Extract the (x, y) coordinate from the center of the cell holding the provided text.  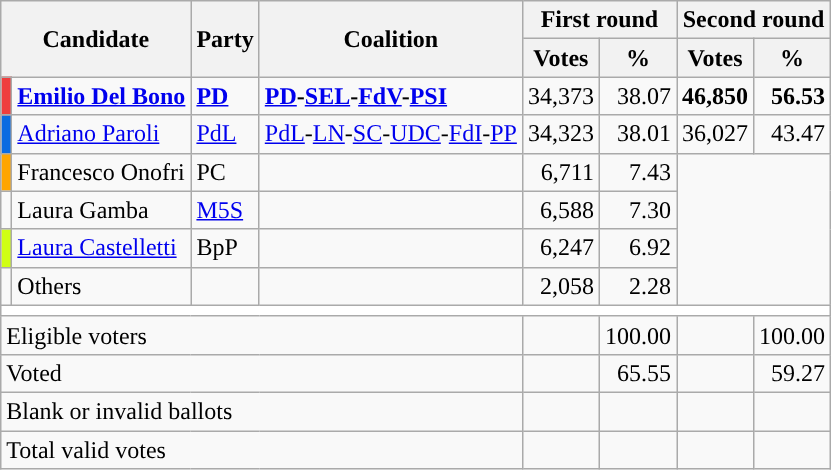
46,850 (714, 96)
38.01 (638, 134)
PD-SEL-FdV-PSI (390, 96)
Adriano Paroli (102, 134)
34,373 (560, 96)
PC (225, 172)
65.55 (638, 373)
56.53 (792, 96)
34,323 (560, 134)
Eligible voters (262, 335)
6,247 (560, 248)
Emilio Del Bono (102, 96)
Voted (262, 373)
PdL-LN-SC-UDC-FdI-PP (390, 134)
6,711 (560, 172)
PdL (225, 134)
7.30 (638, 210)
Laura Gamba (102, 210)
Coalition (390, 39)
2.28 (638, 286)
6,588 (560, 210)
7.43 (638, 172)
6.92 (638, 248)
Second round (753, 20)
Others (102, 286)
38.07 (638, 96)
Candidate (96, 39)
Laura Castelletti (102, 248)
M5S (225, 210)
36,027 (714, 134)
2,058 (560, 286)
PD (225, 96)
BpP (225, 248)
Francesco Onofri (102, 172)
First round (599, 20)
43.47 (792, 134)
Party (225, 39)
Total valid votes (262, 449)
59.27 (792, 373)
Blank or invalid ballots (262, 411)
